Search for the cell housing the specified text and yield its (x, y) center coordinate. 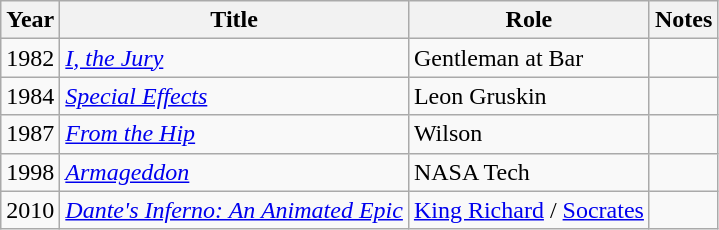
1984 (30, 96)
1998 (30, 172)
1982 (30, 58)
NASA Tech (528, 172)
Gentleman at Bar (528, 58)
I, the Jury (234, 58)
1987 (30, 134)
Armageddon (234, 172)
From the Hip (234, 134)
Wilson (528, 134)
Dante's Inferno: An Animated Epic (234, 210)
Leon Gruskin (528, 96)
King Richard / Socrates (528, 210)
Notes (683, 20)
Role (528, 20)
Special Effects (234, 96)
Title (234, 20)
Year (30, 20)
2010 (30, 210)
